Detect which cell encompasses the target text, then output its [x, y] center coordinate. 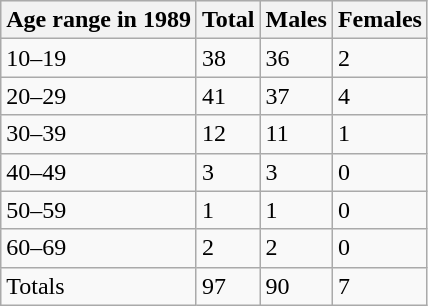
36 [296, 58]
Totals [99, 286]
Females [380, 20]
30–39 [99, 134]
90 [296, 286]
50–59 [99, 210]
41 [228, 96]
Total [228, 20]
40–49 [99, 172]
38 [228, 58]
7 [380, 286]
Age range in 1989 [99, 20]
12 [228, 134]
20–29 [99, 96]
11 [296, 134]
Males [296, 20]
97 [228, 286]
60–69 [99, 248]
4 [380, 96]
37 [296, 96]
10–19 [99, 58]
